Pinpoint the cell where the given text exists, returning its [X, Y] midpoint coordinate. 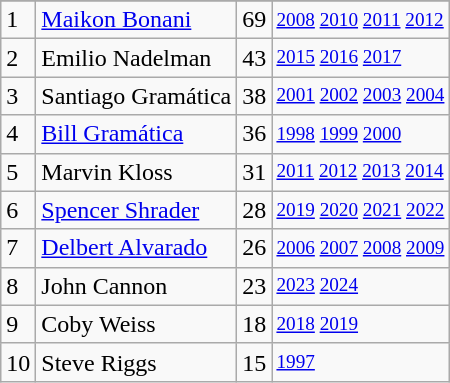
1 [18, 20]
8 [18, 286]
Emilio Nadelman [136, 58]
31 [254, 172]
2001 2002 2003 2004 [360, 96]
9 [18, 324]
38 [254, 96]
2006 2007 2008 2009 [360, 248]
Santiago Gramática [136, 96]
2018 2019 [360, 324]
5 [18, 172]
Maikon Bonani [136, 20]
4 [18, 134]
18 [254, 324]
36 [254, 134]
Steve Riggs [136, 362]
28 [254, 210]
Delbert Alvarado [136, 248]
26 [254, 248]
2011 2012 2013 2014 [360, 172]
Bill Gramática [136, 134]
3 [18, 96]
2008 2010 2011 2012 [360, 20]
2019 2020 2021 2022 [360, 210]
6 [18, 210]
2015 2016 2017 [360, 58]
23 [254, 286]
2023 2024 [360, 286]
2 [18, 58]
Marvin Kloss [136, 172]
Spencer Shrader [136, 210]
1998 1999 2000 [360, 134]
15 [254, 362]
John Cannon [136, 286]
Coby Weiss [136, 324]
10 [18, 362]
69 [254, 20]
1997 [360, 362]
7 [18, 248]
43 [254, 58]
